Search for the cell housing the specified text and yield its [x, y] center coordinate. 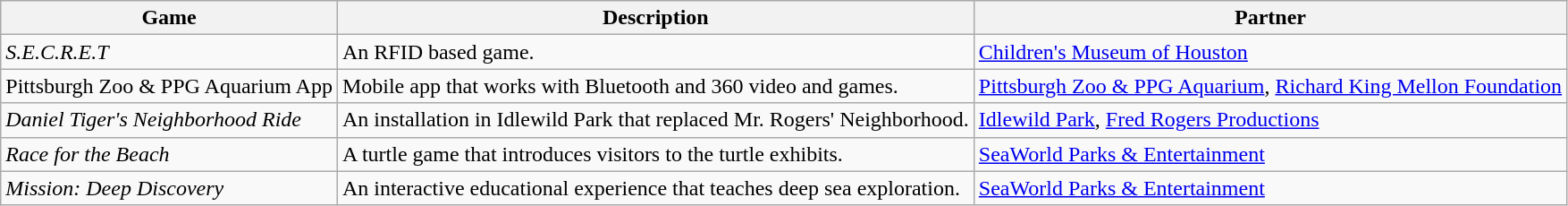
Description [655, 18]
Partner [1269, 18]
A turtle game that introduces visitors to the turtle exhibits. [655, 154]
An interactive educational experience that teaches deep sea exploration. [655, 188]
Daniel Tiger's Neighborhood Ride [170, 120]
Pittsburgh Zoo & PPG Aquarium, Richard King Mellon Foundation [1269, 86]
Children's Museum of Houston [1269, 52]
An RFID based game. [655, 52]
An installation in Idlewild Park that replaced Mr. Rogers' Neighborhood. [655, 120]
Race for the Beach [170, 154]
Pittsburgh Zoo & PPG Aquarium App [170, 86]
Idlewild Park, Fred Rogers Productions [1269, 120]
Mission: Deep Discovery [170, 188]
S.E.C.R.E.T [170, 52]
Game [170, 18]
Mobile app that works with Bluetooth and 360 video and games. [655, 86]
